Extract the [x, y] coordinate from the center of the cell holding the provided text.  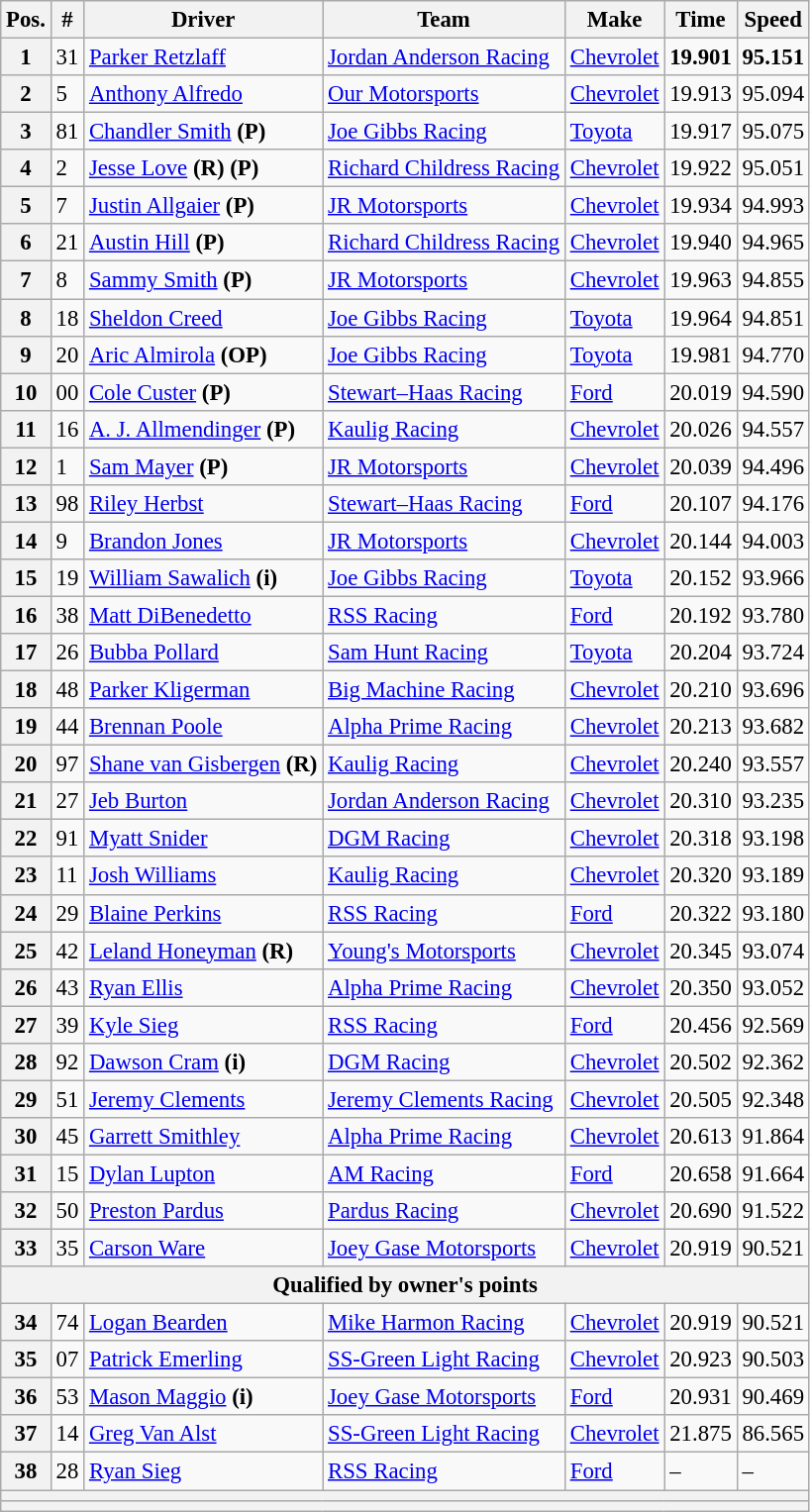
Jesse Love (R) (P) [204, 168]
94.993 [772, 206]
Pardus Racing [444, 1211]
Parker Kligerman [204, 690]
Make [614, 20]
24 [26, 913]
19.940 [701, 243]
95.075 [772, 132]
Sheldon Creed [204, 318]
32 [26, 1211]
Jeremy Clements Racing [444, 1099]
93.198 [772, 839]
07 [67, 1360]
20.320 [701, 876]
20.505 [701, 1099]
19.922 [701, 168]
45 [67, 1137]
92.348 [772, 1099]
Cole Custer (P) [204, 392]
Brandon Jones [204, 541]
93.682 [772, 727]
20.213 [701, 727]
93.724 [772, 653]
91 [67, 839]
90.503 [772, 1360]
90.469 [772, 1397]
93.696 [772, 690]
Jeremy Clements [204, 1099]
93.052 [772, 987]
20.931 [701, 1397]
Speed [772, 20]
Dylan Lupton [204, 1173]
Anthony Alfredo [204, 94]
Carson Ware [204, 1249]
20.923 [701, 1360]
91.664 [772, 1173]
Big Machine Racing [444, 690]
12 [26, 466]
19.981 [701, 354]
93.074 [772, 951]
20.039 [701, 466]
20.456 [701, 1025]
50 [67, 1211]
19.934 [701, 206]
20.026 [701, 429]
Josh Williams [204, 876]
81 [67, 132]
Dawson Cram (i) [204, 1062]
Greg Van Alst [204, 1435]
Time [701, 20]
21.875 [701, 1435]
37 [26, 1435]
Team [444, 20]
Qualified by owner's points [406, 1285]
94.557 [772, 429]
93.557 [772, 764]
91.522 [772, 1211]
Austin Hill (P) [204, 243]
3 [26, 132]
19.913 [701, 94]
Leland Honeyman (R) [204, 951]
20.322 [701, 913]
Ryan Sieg [204, 1471]
Chandler Smith (P) [204, 132]
20.240 [701, 764]
17 [26, 653]
AM Racing [444, 1173]
94.003 [772, 541]
93.189 [772, 876]
20.690 [701, 1211]
48 [67, 690]
20.152 [701, 578]
Jeb Burton [204, 801]
Mike Harmon Racing [444, 1323]
Preston Pardus [204, 1211]
Aric Almirola (OP) [204, 354]
86.565 [772, 1435]
Blaine Perkins [204, 913]
13 [26, 504]
Driver [204, 20]
20.613 [701, 1137]
20.144 [701, 541]
93.966 [772, 578]
A. J. Allmendinger (P) [204, 429]
William Sawalich (i) [204, 578]
94.855 [772, 280]
Justin Allgaier (P) [204, 206]
Mason Maggio (i) [204, 1397]
23 [26, 876]
92.362 [772, 1062]
20.310 [701, 801]
34 [26, 1323]
20.210 [701, 690]
33 [26, 1249]
19.964 [701, 318]
94.176 [772, 504]
20.345 [701, 951]
20.318 [701, 839]
94.770 [772, 354]
6 [26, 243]
00 [67, 392]
Patrick Emerling [204, 1360]
Sam Mayer (P) [204, 466]
Matt DiBenedetto [204, 615]
Young's Motorsports [444, 951]
Parker Retzlaff [204, 57]
20.350 [701, 987]
91.864 [772, 1137]
Logan Bearden [204, 1323]
Myatt Snider [204, 839]
97 [67, 764]
94.851 [772, 318]
20.192 [701, 615]
20.019 [701, 392]
Bubba Pollard [204, 653]
25 [26, 951]
20.204 [701, 653]
93.235 [772, 801]
19.901 [701, 57]
94.965 [772, 243]
19.917 [701, 132]
22 [26, 839]
44 [67, 727]
4 [26, 168]
42 [67, 951]
# [67, 20]
94.496 [772, 466]
20.658 [701, 1173]
39 [67, 1025]
95.051 [772, 168]
94.590 [772, 392]
Sammy Smith (P) [204, 280]
Ryan Ellis [204, 987]
98 [67, 504]
Brennan Poole [204, 727]
Pos. [26, 20]
36 [26, 1397]
74 [67, 1323]
93.780 [772, 615]
20.502 [701, 1062]
92 [67, 1062]
20.107 [701, 504]
43 [67, 987]
Riley Herbst [204, 504]
Our Motorsports [444, 94]
53 [67, 1397]
95.151 [772, 57]
10 [26, 392]
93.180 [772, 913]
Garrett Smithley [204, 1137]
30 [26, 1137]
19.963 [701, 280]
Kyle Sieg [204, 1025]
95.094 [772, 94]
Sam Hunt Racing [444, 653]
92.569 [772, 1025]
Shane van Gisbergen (R) [204, 764]
51 [67, 1099]
